Return (x, y) of the center of cell containing provided text 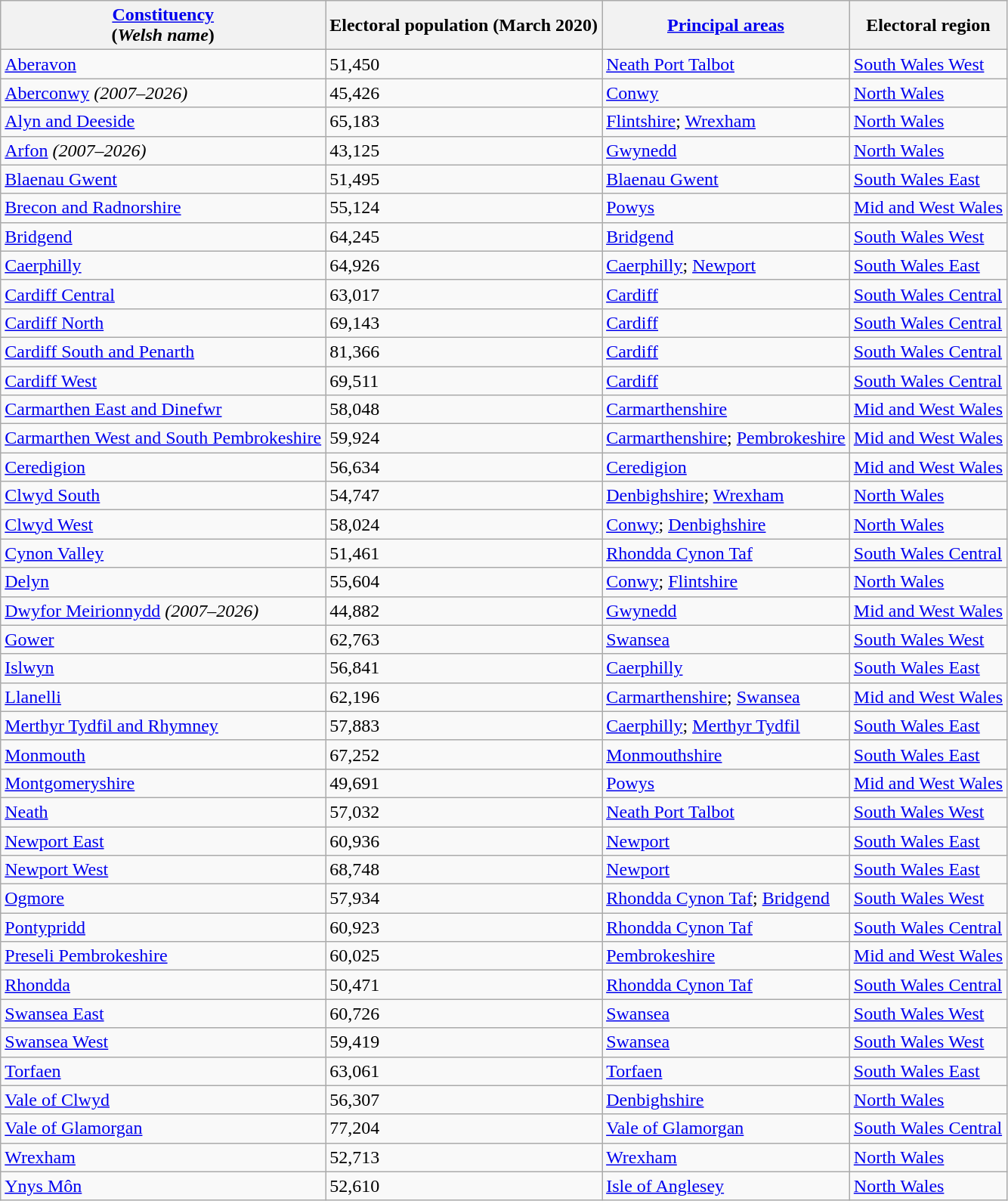
64,926 (464, 265)
Cardiff North (163, 323)
Conwy (726, 93)
Neath (163, 812)
64,245 (464, 237)
Pembrokeshire (726, 956)
57,032 (464, 812)
Constituency(Welsh name) (163, 26)
Gower (163, 639)
Pontypridd (163, 927)
Isle of Anglesey (726, 1186)
Dwyfor Meirionnydd (2007–2026) (163, 611)
Denbighshire; Wrexham (726, 496)
Cardiff South and Penarth (163, 351)
77,204 (464, 1128)
Cynon Valley (163, 553)
Electoral region (928, 26)
69,143 (464, 323)
62,196 (464, 697)
Carmarthen West and South Pembrokeshire (163, 438)
Carmarthen East and Dinefwr (163, 410)
59,419 (464, 1042)
Clwyd South (163, 496)
81,366 (464, 351)
65,183 (464, 122)
Newport West (163, 870)
55,124 (464, 208)
Rhondda (163, 985)
Monmouth (163, 754)
Denbighshire (726, 1100)
Cardiff West (163, 380)
Aberconwy (2007–2026) (163, 93)
Conwy; Flintshire (726, 582)
Merthyr Tydfil and Rhymney (163, 726)
Ynys Môn (163, 1186)
51,495 (464, 179)
63,017 (464, 294)
Preseli Pembrokeshire (163, 956)
44,882 (464, 611)
Clwyd West (163, 525)
Rhondda Cynon Taf; Bridgend (726, 899)
56,307 (464, 1100)
Carmarthenshire; Pembrokeshire (726, 438)
Monmouthshire (726, 754)
69,511 (464, 380)
Arfon (2007–2026) (163, 150)
55,604 (464, 582)
60,923 (464, 927)
54,747 (464, 496)
60,726 (464, 1014)
57,934 (464, 899)
63,061 (464, 1071)
Flintshire; Wrexham (726, 122)
Brecon and Radnorshire (163, 208)
Aberavon (163, 64)
58,024 (464, 525)
Conwy; Denbighshire (726, 525)
57,883 (464, 726)
52,713 (464, 1157)
49,691 (464, 783)
Caerphilly; Newport (726, 265)
Vale of Clwyd (163, 1100)
Electoral population (March 2020) (464, 26)
60,936 (464, 841)
45,426 (464, 93)
58,048 (464, 410)
Delyn (163, 582)
Ogmore (163, 899)
56,841 (464, 668)
Principal areas (726, 26)
Swansea West (163, 1042)
Montgomeryshire (163, 783)
43,125 (464, 150)
Llanelli (163, 697)
56,634 (464, 467)
51,450 (464, 64)
Alyn and Deeside (163, 122)
Newport East (163, 841)
Swansea East (163, 1014)
68,748 (464, 870)
Islwyn (163, 668)
60,025 (464, 956)
59,924 (464, 438)
Carmarthenshire; Swansea (726, 697)
67,252 (464, 754)
62,763 (464, 639)
Caerphilly; Merthyr Tydfil (726, 726)
51,461 (464, 553)
Carmarthenshire (726, 410)
Cardiff Central (163, 294)
50,471 (464, 985)
52,610 (464, 1186)
